Locate the cell with the specified text and output its [x, y] center coordinate. 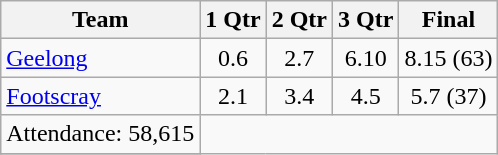
Final [448, 20]
8.15 (63) [448, 58]
0.6 [233, 58]
Attendance: 58,615 [100, 134]
2 Qtr [299, 20]
Footscray [100, 96]
3 Qtr [366, 20]
4.5 [366, 96]
1 Qtr [233, 20]
Team [100, 20]
Geelong [100, 58]
6.10 [366, 58]
3.4 [299, 96]
5.7 (37) [448, 96]
2.1 [233, 96]
2.7 [299, 58]
